Return (X, Y) of the center of cell containing provided text 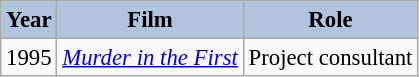
Project consultant (330, 58)
Film (150, 20)
Role (330, 20)
Year (29, 20)
1995 (29, 58)
Murder in the First (150, 58)
